For the text-containing cell, return its midpoint in [x, y] coordinate format. 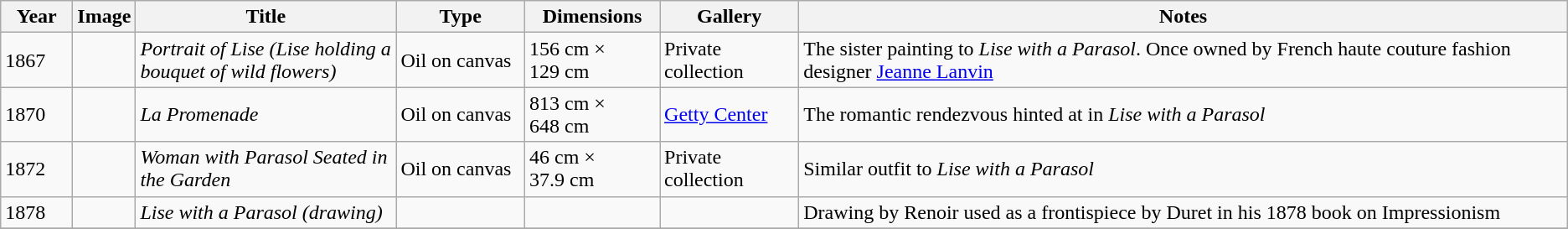
Lise with a Parasol (drawing) [266, 212]
Title [266, 17]
46 cm × 37.9 cm [591, 169]
1870 [37, 114]
Woman with Parasol Seated in the Garden [266, 169]
Gallery [730, 17]
Dimensions [591, 17]
Drawing by Renoir used as a frontispiece by Duret in his 1878 book on Impressionism [1184, 212]
La Promenade [266, 114]
Image [104, 17]
813 cm × 648 cm [591, 114]
Year [37, 17]
Similar outfit to Lise with a Parasol [1184, 169]
Type [461, 17]
1867 [37, 60]
Portrait of Lise (Lise holding a bouquet of wild flowers) [266, 60]
1878 [37, 212]
Notes [1184, 17]
The sister painting to Lise with a Parasol. Once owned by French haute couture fashion designer Jeanne Lanvin [1184, 60]
156 cm × 129 cm [591, 60]
Getty Center [730, 114]
The romantic rendezvous hinted at in Lise with a Parasol [1184, 114]
1872 [37, 169]
